Locate the cell with the specified text and output its (X, Y) center coordinate. 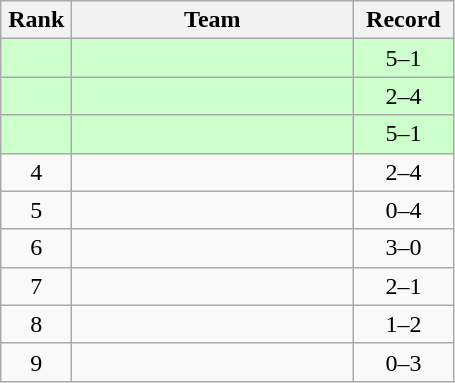
Team (212, 20)
2–1 (404, 286)
9 (36, 362)
0–4 (404, 210)
1–2 (404, 324)
0–3 (404, 362)
4 (36, 172)
6 (36, 248)
Record (404, 20)
3–0 (404, 248)
8 (36, 324)
7 (36, 286)
Rank (36, 20)
5 (36, 210)
